Determine the [x, y] coordinate at the center of the cell enclosing the given text.  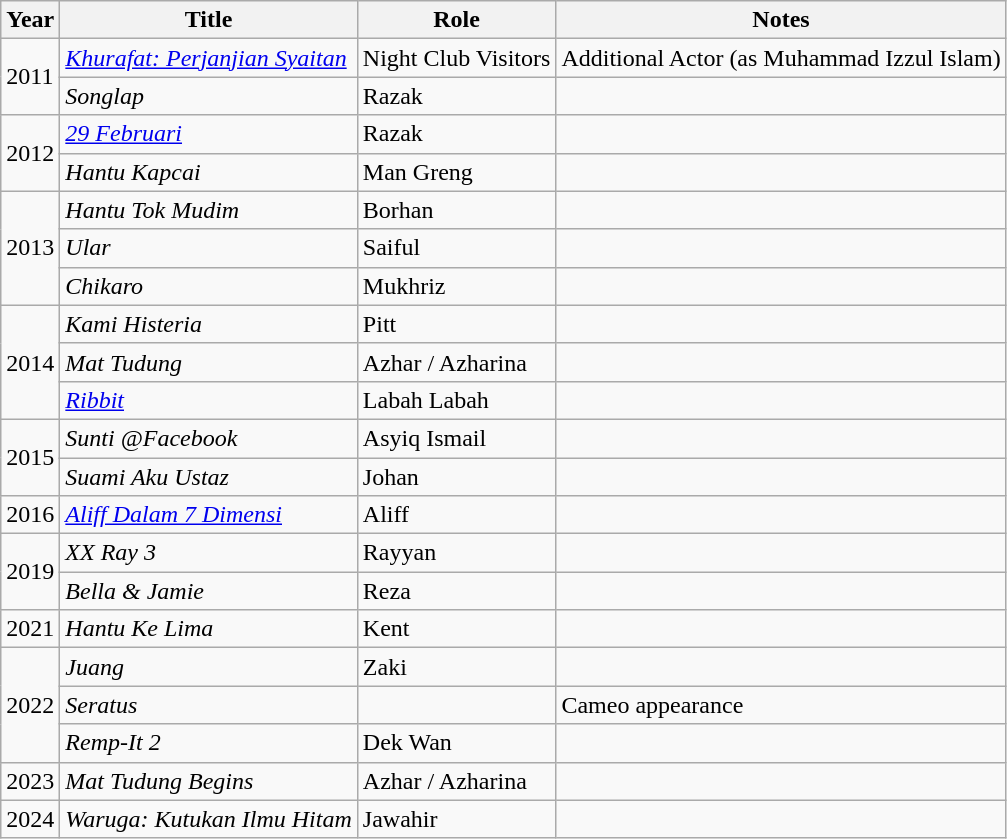
Sunti @Facebook [209, 438]
Asyiq Ismail [456, 438]
Rayyan [456, 553]
Year [30, 20]
Pitt [456, 324]
Hantu Tok Mudim [209, 210]
Aliff [456, 515]
2013 [30, 248]
Seratus [209, 705]
Cameo appearance [781, 705]
Remp-It 2 [209, 743]
Bella & Jamie [209, 591]
Suami Aku Ustaz [209, 477]
Aliff Dalam 7 Dimensi [209, 515]
Chikaro [209, 286]
Dek Wan [456, 743]
Ribbit [209, 400]
Ular [209, 248]
Waruga: Kutukan Ilmu Hitam [209, 819]
2011 [30, 77]
29 Februari [209, 134]
Saiful [456, 248]
2014 [30, 362]
Additional Actor (as Muhammad Izzul Islam) [781, 58]
Jawahir [456, 819]
Kent [456, 629]
Hantu Ke Lima [209, 629]
2021 [30, 629]
Man Greng [456, 172]
2019 [30, 572]
Notes [781, 20]
Borhan [456, 210]
Reza [456, 591]
Role [456, 20]
Night Club Visitors [456, 58]
Zaki [456, 667]
Mat Tudung [209, 362]
2016 [30, 515]
Title [209, 20]
Kami Histeria [209, 324]
Juang [209, 667]
2023 [30, 781]
Khurafat: Perjanjian Syaitan [209, 58]
2015 [30, 457]
Mat Tudung Begins [209, 781]
2012 [30, 153]
XX Ray 3 [209, 553]
Songlap [209, 96]
Hantu Kapcai [209, 172]
Labah Labah [456, 400]
Mukhriz [456, 286]
2022 [30, 705]
2024 [30, 819]
Johan [456, 477]
